For the text-containing cell, return its midpoint in [X, Y] coordinate format. 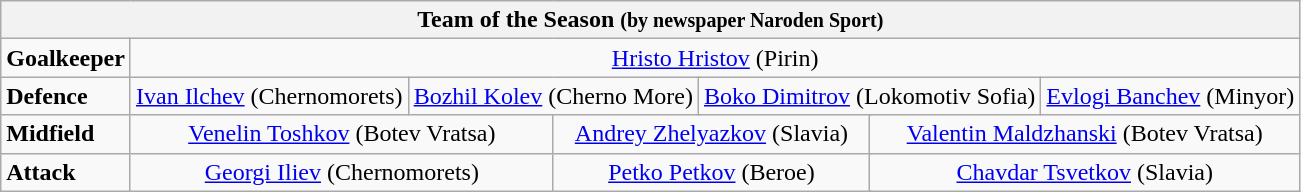
Ivan Ilchev (Chernomorets) [269, 96]
Midfield [66, 134]
Boko Dimitrov (Lokomotiv Sofia) [869, 96]
Team of the Season (by newspaper Naroden Sport) [650, 20]
Defence [66, 96]
Bozhil Kolev (Cherno More) [553, 96]
Venelin Toshkov (Botev Vratsa) [342, 134]
Valentin Maldzhanski (Botev Vratsa) [1085, 134]
Attack [66, 172]
Goalkeeper [66, 58]
Andrey Zhelyazkov (Slavia) [711, 134]
Georgi Iliev (Chernomorets) [342, 172]
Hristo Hristov (Pirin) [714, 58]
Petko Petkov (Beroe) [711, 172]
Chavdar Tsvetkov (Slavia) [1085, 172]
Evlogi Banchev (Minyor) [1170, 96]
